Capture the cell that displays the provided text and extract its (x, y) central coordinate. 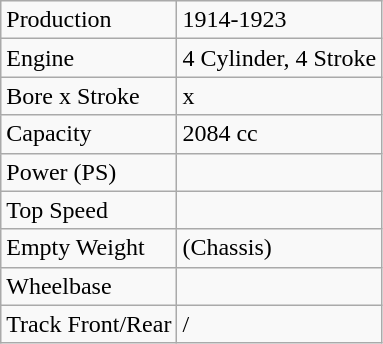
/ (280, 324)
4 Cylinder, 4 Stroke (280, 58)
1914-1923 (280, 20)
Engine (89, 58)
2084 cc (280, 134)
(Chassis) (280, 248)
Wheelbase (89, 286)
x (280, 96)
Empty Weight (89, 248)
Production (89, 20)
Track Front/Rear (89, 324)
Bore x Stroke (89, 96)
Power (PS) (89, 172)
Top Speed (89, 210)
Capacity (89, 134)
